Provide the [x, y] coordinate of the cell's center where the given text is located.  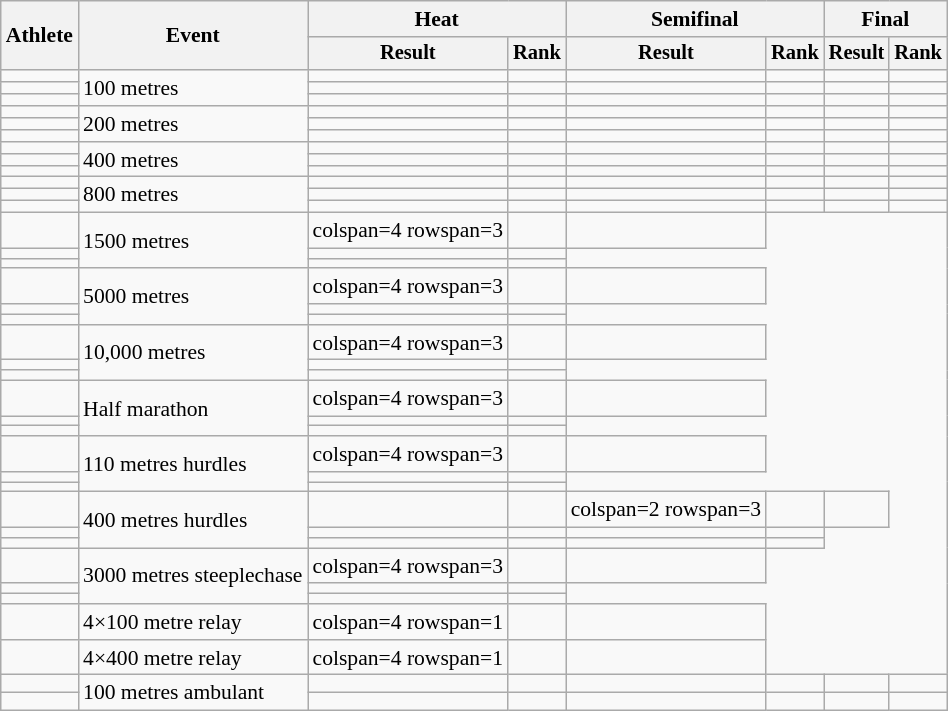
Heat [437, 19]
colspan=2 rowspan=3 [666, 510]
200 metres [193, 124]
Athlete [40, 36]
Event [193, 36]
Half marathon [193, 409]
800 metres [193, 195]
1500 metres [193, 241]
400 metres [193, 160]
5000 metres [193, 297]
3000 metres steeplechase [193, 576]
Final [886, 19]
100 metres ambulant [193, 693]
400 metres hurdles [193, 520]
4×400 metre relay [193, 658]
100 metres [193, 88]
10,000 metres [193, 353]
4×100 metre relay [193, 622]
Semifinal [695, 19]
110 metres hurdles [193, 464]
